Pinpoint the cell where the given text exists, returning its (X, Y) midpoint coordinate. 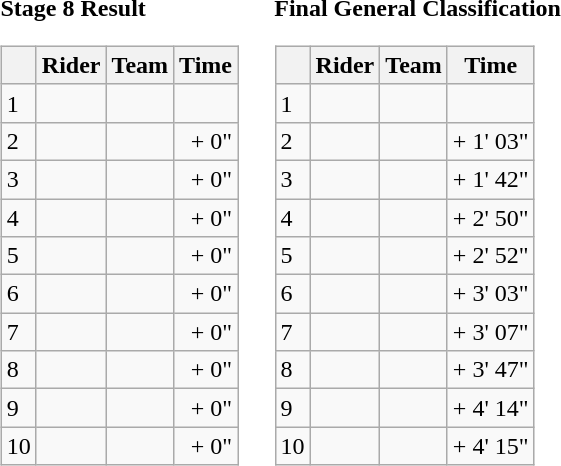
+ 1' 03" (490, 141)
+ 4' 14" (490, 408)
+ 3' 47" (490, 370)
+ 4' 15" (490, 446)
+ 3' 07" (490, 332)
+ 3' 03" (490, 294)
+ 1' 42" (490, 179)
+ 2' 52" (490, 256)
+ 2' 50" (490, 217)
